Extract the [X, Y] coordinate from the center of the cell holding the provided text.  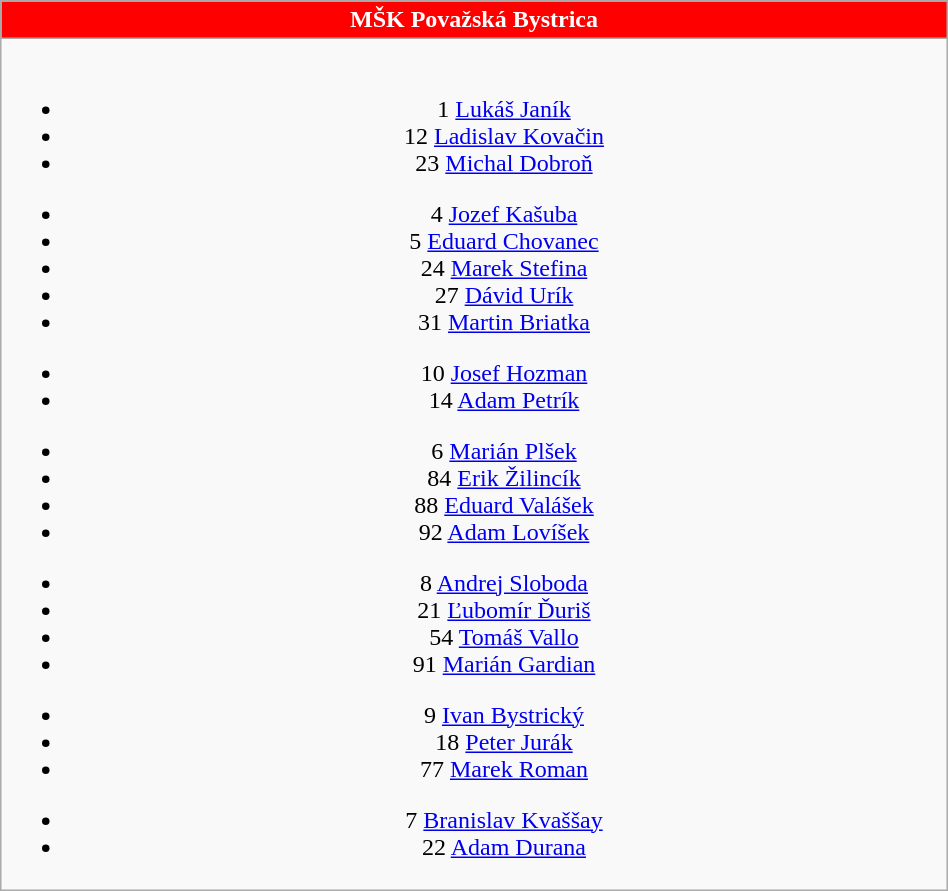
MŠK Považská Bystrica [474, 20]
